Identify which cell holds the provided text, then report its (X, Y) central coordinate. 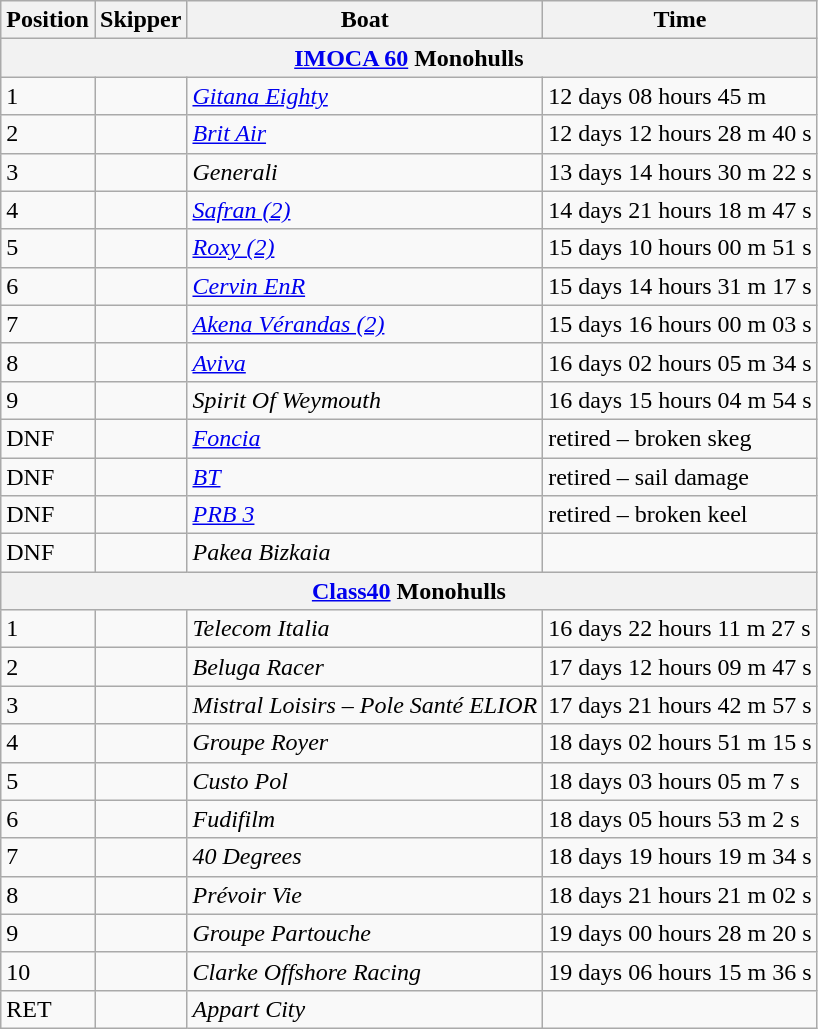
Aviva (365, 362)
18 days 21 hours 21 m 02 s (680, 895)
Appart City (365, 1009)
Boat (365, 20)
retired – broken skeg (680, 438)
15 days 16 hours 00 m 03 s (680, 324)
Pakea Bizkaia (365, 553)
BT (365, 477)
Safran (2) (365, 210)
18 days 05 hours 53 m 2 s (680, 819)
12 days 08 hours 45 m (680, 96)
retired – sail damage (680, 477)
IMOCA 60 Monohulls (409, 58)
RET (48, 1009)
16 days 15 hours 04 m 54 s (680, 400)
16 days 22 hours 11 m 27 s (680, 629)
Generali (365, 172)
15 days 10 hours 00 m 51 s (680, 248)
PRB 3 (365, 515)
Beluga Racer (365, 667)
Time (680, 20)
Foncia (365, 438)
Mistral Loisirs – Pole Santé ELIOR (365, 705)
19 days 00 hours 28 m 20 s (680, 933)
Prévoir Vie (365, 895)
10 (48, 971)
Position (48, 20)
Custo Pol (365, 781)
40 Degrees (365, 857)
Groupe Royer (365, 743)
Akena Vérandas (2) (365, 324)
Brit Air (365, 134)
Fudifilm (365, 819)
Skipper (140, 20)
18 days 03 hours 05 m 7 s (680, 781)
18 days 02 hours 51 m 15 s (680, 743)
Clarke Offshore Racing (365, 971)
16 days 02 hours 05 m 34 s (680, 362)
Groupe Partouche (365, 933)
Roxy (2) (365, 248)
15 days 14 hours 31 m 17 s (680, 286)
12 days 12 hours 28 m 40 s (680, 134)
Class40 Monohulls (409, 591)
17 days 12 hours 09 m 47 s (680, 667)
Gitana Eighty (365, 96)
14 days 21 hours 18 m 47 s (680, 210)
18 days 19 hours 19 m 34 s (680, 857)
19 days 06 hours 15 m 36 s (680, 971)
retired – broken keel (680, 515)
Telecom Italia (365, 629)
17 days 21 hours 42 m 57 s (680, 705)
Cervin EnR (365, 286)
13 days 14 hours 30 m 22 s (680, 172)
Spirit Of Weymouth (365, 400)
